Provide the (x, y) coordinate of the cell's center where the given text is located.  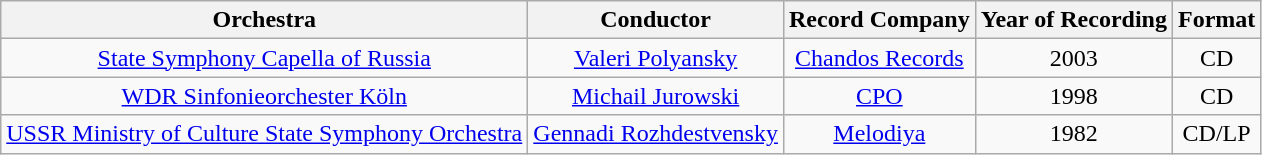
Conductor (656, 20)
WDR Sinfonieorchester Köln (264, 96)
CPO (879, 96)
2003 (1074, 58)
State Symphony Capella of Russia (264, 58)
Michail Jurowski (656, 96)
Chandos Records (879, 58)
Record Company (879, 20)
USSR Ministry of Culture State Symphony Orchestra (264, 134)
Gennadi Rozhdestvensky (656, 134)
Format (1216, 20)
Year of Recording (1074, 20)
1998 (1074, 96)
CD/LP (1216, 134)
Melodiya (879, 134)
Valeri Polyansky (656, 58)
Orchestra (264, 20)
1982 (1074, 134)
